Provide the [X, Y] coordinate of the cell's center where the given text is located.  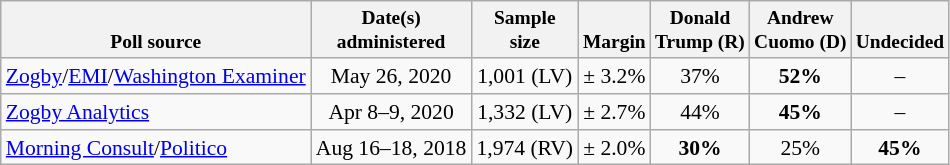
1,001 (LV) [524, 76]
Undecided [900, 30]
AndrewCuomo (D) [800, 30]
Margin [614, 30]
1,332 (LV) [524, 112]
Samplesize [524, 30]
Apr 8–9, 2020 [392, 112]
44% [700, 112]
Date(s)administered [392, 30]
Poll source [156, 30]
37% [700, 76]
52% [800, 76]
± 2.7% [614, 112]
± 3.2% [614, 76]
Zogby/EMI/Washington Examiner [156, 76]
May 26, 2020 [392, 76]
DonaldTrump (R) [700, 30]
Zogby Analytics [156, 112]
45% [800, 112]
